Return [X, Y] of the center of cell containing provided text 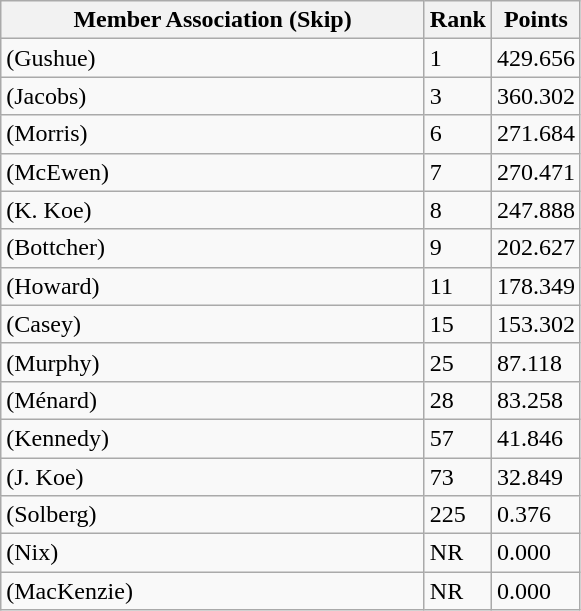
153.302 [536, 324]
(Morris) [213, 134]
32.849 [536, 477]
202.627 [536, 248]
6 [458, 134]
(Bottcher) [213, 248]
28 [458, 400]
429.656 [536, 58]
7 [458, 172]
1 [458, 58]
(Nix) [213, 553]
57 [458, 438]
(MacKenzie) [213, 591]
11 [458, 286]
Rank [458, 20]
(K. Koe) [213, 210]
25 [458, 362]
15 [458, 324]
(Kennedy) [213, 438]
(Jacobs) [213, 96]
73 [458, 477]
(Solberg) [213, 515]
360.302 [536, 96]
0.376 [536, 515]
178.349 [536, 286]
270.471 [536, 172]
(Casey) [213, 324]
225 [458, 515]
(McEwen) [213, 172]
247.888 [536, 210]
(Murphy) [213, 362]
83.258 [536, 400]
41.846 [536, 438]
271.684 [536, 134]
(J. Koe) [213, 477]
(Ménard) [213, 400]
(Howard) [213, 286]
3 [458, 96]
9 [458, 248]
Points [536, 20]
87.118 [536, 362]
(Gushue) [213, 58]
8 [458, 210]
Member Association (Skip) [213, 20]
